Identify which cell holds the provided text, then report its [X, Y] central coordinate. 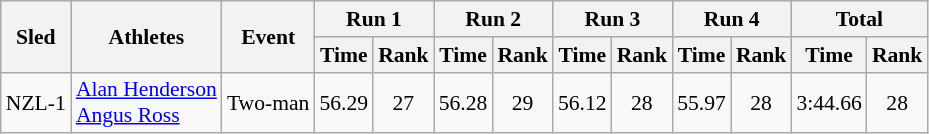
55.97 [702, 102]
29 [522, 102]
27 [404, 102]
Run 4 [732, 19]
Sled [36, 36]
Two-man [268, 102]
3:44.66 [828, 102]
Run 1 [374, 19]
Athletes [146, 36]
Total [859, 19]
Run 3 [612, 19]
Run 2 [494, 19]
56.28 [464, 102]
Event [268, 36]
NZL-1 [36, 102]
56.29 [344, 102]
Alan HendersonAngus Ross [146, 102]
56.12 [582, 102]
